For the text-containing cell, return its midpoint in [X, Y] coordinate format. 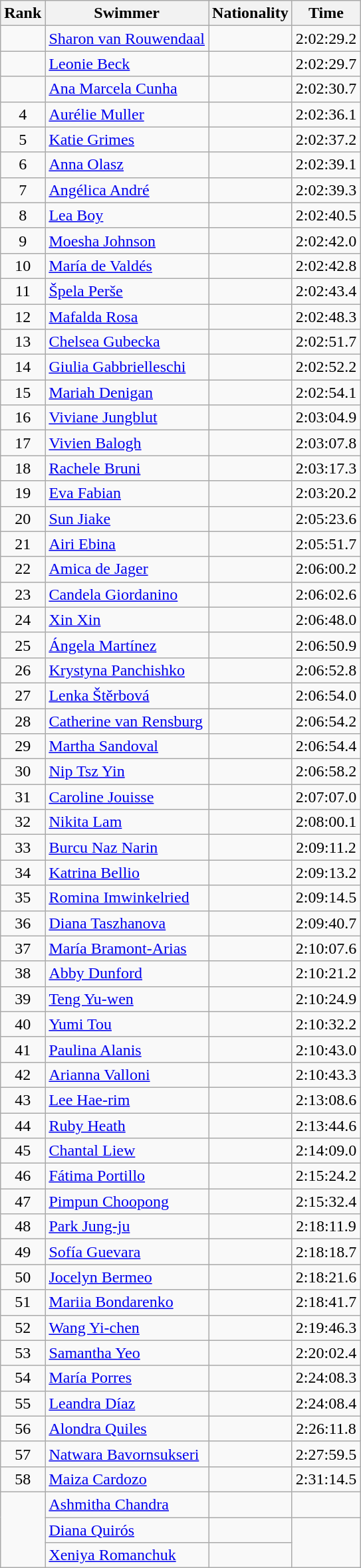
2:02:37.2 [326, 139]
Park Jung-ju [127, 1227]
15 [23, 392]
2:02:40.5 [326, 215]
2:10:43.3 [326, 1075]
2:07:07.0 [326, 797]
2:02:36.1 [326, 114]
Lee Hae-rim [127, 1100]
Diana Taszhanova [127, 923]
Diana Quirós [127, 1529]
Aurélie Muller [127, 114]
6 [23, 165]
Lea Boy [127, 215]
María de Valdés [127, 266]
2:19:46.3 [326, 1328]
40 [23, 1024]
2:06:58.2 [326, 772]
Chantal Liew [127, 1151]
44 [23, 1126]
2:02:48.3 [326, 317]
2:13:08.6 [326, 1100]
54 [23, 1378]
Romina Imwinkelried [127, 898]
Krystyna Panchishko [127, 670]
25 [23, 645]
2:08:00.1 [326, 822]
7 [23, 190]
2:05:23.6 [326, 519]
47 [23, 1201]
Caroline Jouisse [127, 797]
2:02:42.0 [326, 240]
Jocelyn Bermeo [127, 1277]
51 [23, 1302]
35 [23, 898]
39 [23, 999]
4 [23, 114]
2:03:07.8 [326, 443]
45 [23, 1151]
2:06:02.6 [326, 594]
53 [23, 1353]
2:14:09.0 [326, 1151]
2:24:08.4 [326, 1403]
30 [23, 772]
Swimmer [127, 13]
2:02:52.2 [326, 367]
34 [23, 873]
49 [23, 1252]
22 [23, 569]
Sharon van Rouwendaal [127, 39]
Alondra Quiles [127, 1429]
58 [23, 1479]
Rank [23, 13]
Vivien Balogh [127, 443]
2:02:54.1 [326, 392]
46 [23, 1176]
Airi Ebina [127, 544]
2:10:32.2 [326, 1024]
48 [23, 1227]
Nikita Lam [127, 822]
2:06:48.0 [326, 620]
Viviane Jungblut [127, 418]
Leonie Beck [127, 64]
Ángela Martínez [127, 645]
Mariah Denigan [127, 392]
41 [23, 1049]
2:02:30.7 [326, 89]
2:15:32.4 [326, 1201]
María Porres [127, 1378]
2:09:13.2 [326, 873]
2:02:51.7 [326, 342]
42 [23, 1075]
2:10:43.0 [326, 1049]
2:02:42.8 [326, 266]
2:18:11.9 [326, 1227]
5 [23, 139]
2:02:43.4 [326, 291]
2:03:20.2 [326, 493]
12 [23, 317]
2:09:11.2 [326, 847]
2:10:07.6 [326, 948]
Nip Tsz Yin [127, 772]
Sofía Guevara [127, 1252]
21 [23, 544]
37 [23, 948]
27 [23, 695]
Xeniya Romanchuk [127, 1555]
2:06:54.0 [326, 695]
8 [23, 215]
2:09:14.5 [326, 898]
Paulina Alanis [127, 1049]
2:26:11.8 [326, 1429]
Samantha Yeo [127, 1353]
10 [23, 266]
Abby Dunford [127, 974]
2:02:29.2 [326, 39]
24 [23, 620]
2:18:18.7 [326, 1252]
17 [23, 443]
Lenka Štěrbová [127, 695]
Leandra Díaz [127, 1403]
28 [23, 721]
Teng Yu-wen [127, 999]
Maiza Cardozo [127, 1479]
11 [23, 291]
Ashmitha Chandra [127, 1504]
Angélica André [127, 190]
María Bramont-Arias [127, 948]
2:31:14.5 [326, 1479]
2:06:54.2 [326, 721]
Anna Olasz [127, 165]
Katrina Bellio [127, 873]
36 [23, 923]
2:02:29.7 [326, 64]
2:18:21.6 [326, 1277]
16 [23, 418]
55 [23, 1403]
Sun Jiake [127, 519]
Rachele Bruni [127, 468]
Eva Fabian [127, 493]
2:13:44.6 [326, 1126]
Martha Sandoval [127, 746]
Yumi Tou [127, 1024]
31 [23, 797]
2:27:59.5 [326, 1454]
Fátima Portillo [127, 1176]
2:02:39.1 [326, 165]
33 [23, 847]
2:05:51.7 [326, 544]
19 [23, 493]
56 [23, 1429]
Katie Grimes [127, 139]
2:06:52.8 [326, 670]
Time [326, 13]
57 [23, 1454]
Xin Xin [127, 620]
2:15:24.2 [326, 1176]
Mafalda Rosa [127, 317]
Giulia Gabbrielleschi [127, 367]
2:10:21.2 [326, 974]
2:06:50.9 [326, 645]
Ana Marcela Cunha [127, 89]
2:03:04.9 [326, 418]
Moesha Johnson [127, 240]
29 [23, 746]
Amica de Jager [127, 569]
32 [23, 822]
2:06:54.4 [326, 746]
Špela Perše [127, 291]
Ruby Heath [127, 1126]
2:10:24.9 [326, 999]
Wang Yi-chen [127, 1328]
Burcu Naz Narin [127, 847]
43 [23, 1100]
52 [23, 1328]
Pimpun Choopong [127, 1201]
Candela Giordanino [127, 594]
Natwara Bavornsukseri [127, 1454]
Chelsea Gubecka [127, 342]
50 [23, 1277]
13 [23, 342]
Nationality [251, 13]
Mariia Bondarenko [127, 1302]
38 [23, 974]
Arianna Valloni [127, 1075]
9 [23, 240]
2:24:08.3 [326, 1378]
23 [23, 594]
18 [23, 468]
2:02:39.3 [326, 190]
20 [23, 519]
2:06:00.2 [326, 569]
2:20:02.4 [326, 1353]
2:09:40.7 [326, 923]
2:18:41.7 [326, 1302]
14 [23, 367]
2:03:17.3 [326, 468]
26 [23, 670]
Catherine van Rensburg [127, 721]
